Capture the cell that displays the provided text and extract its (x, y) central coordinate. 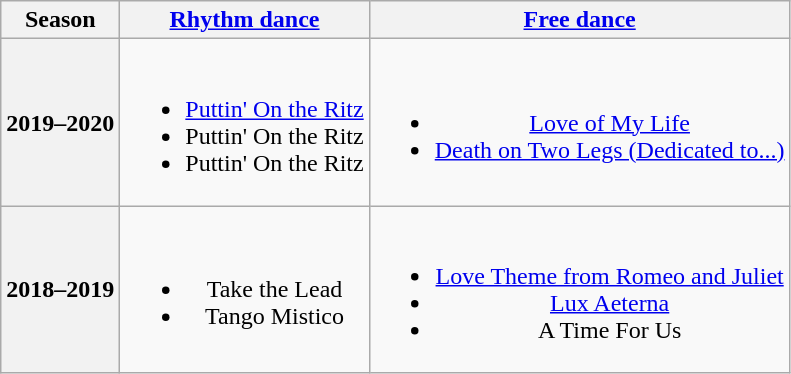
2018–2019 (60, 290)
2019–2020 (60, 122)
Free dance (580, 20)
Rhythm dance (244, 20)
Love of My LifeDeath on Two Legs (Dedicated to...) (580, 122)
Season (60, 20)
Love Theme from Romeo and Juliet Lux Aeterna A Time For Us (580, 290)
Puttin' On the Ritz Puttin' On the Ritz Puttin' On the Ritz (244, 122)
Take the Lead Tango Mistico (244, 290)
